Extract the [x, y] coordinate from the center of the cell holding the provided text.  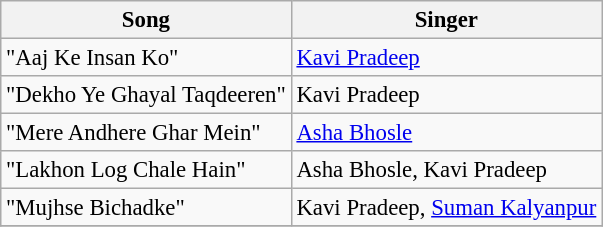
"Aaj Ke Insan Ko" [146, 58]
Song [146, 20]
Asha Bhosle, Kavi Pradeep [446, 170]
"Lakhon Log Chale Hain" [146, 170]
Asha Bhosle [446, 133]
"Dekho Ye Ghayal Taqdeeren" [146, 95]
"Mujhse Bichadke" [146, 208]
"Mere Andhere Ghar Mein" [146, 133]
Singer [446, 20]
Kavi Pradeep, Suman Kalyanpur [446, 208]
